Scan for the cell matching the given text and deliver its (x, y) coordinate at center. 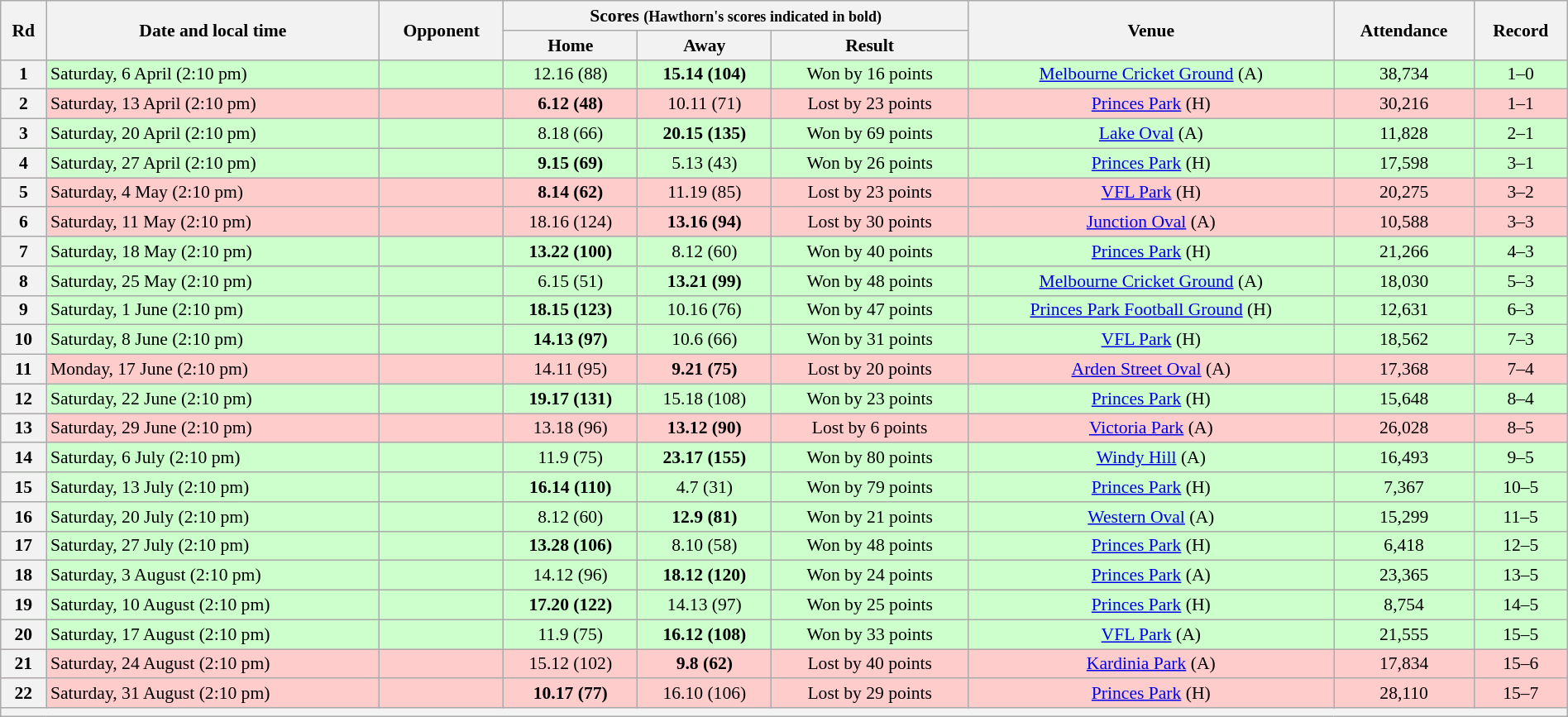
8,754 (1404, 605)
17,598 (1404, 163)
14.11 (95) (571, 370)
Saturday, 11 May (2:10 pm) (213, 222)
13–5 (1520, 576)
Rd (23, 30)
Saturday, 17 August (2:10 pm) (213, 634)
Won by 25 points (870, 605)
Saturday, 3 August (2:10 pm) (213, 576)
Won by 47 points (870, 310)
Arden Street Oval (A) (1151, 370)
Junction Oval (A) (1151, 222)
8.18 (66) (571, 134)
18.16 (124) (571, 222)
7–4 (1520, 370)
15–5 (1520, 634)
12,631 (1404, 310)
11 (23, 370)
Saturday, 1 June (2:10 pm) (213, 310)
23.17 (155) (705, 458)
2 (23, 104)
19 (23, 605)
Saturday, 27 April (2:10 pm) (213, 163)
6.12 (48) (571, 104)
18,030 (1404, 281)
Lake Oval (A) (1151, 134)
10.6 (66) (705, 340)
3–3 (1520, 222)
8–5 (1520, 428)
13.28 (106) (571, 546)
8–4 (1520, 399)
21,266 (1404, 251)
9.15 (69) (571, 163)
Saturday, 29 June (2:10 pm) (213, 428)
9 (23, 310)
Won by 80 points (870, 458)
Home (571, 45)
21 (23, 664)
Won by 24 points (870, 576)
23,365 (1404, 576)
13.16 (94) (705, 222)
Won by 31 points (870, 340)
9.21 (75) (705, 370)
15 (23, 487)
15.12 (102) (571, 664)
Lost by 20 points (870, 370)
18 (23, 576)
Won by 69 points (870, 134)
Won by 16 points (870, 74)
20.15 (135) (705, 134)
17,834 (1404, 664)
Attendance (1404, 30)
6–3 (1520, 310)
Windy Hill (A) (1151, 458)
4–3 (1520, 251)
21,555 (1404, 634)
6.15 (51) (571, 281)
Won by 33 points (870, 634)
12 (23, 399)
10.17 (77) (571, 694)
10.16 (76) (705, 310)
2–1 (1520, 134)
Opponent (442, 30)
5–3 (1520, 281)
Saturday, 18 May (2:10 pm) (213, 251)
9–5 (1520, 458)
Won by 79 points (870, 487)
Saturday, 22 June (2:10 pm) (213, 399)
20 (23, 634)
7,367 (1404, 487)
16.14 (110) (571, 487)
6,418 (1404, 546)
16.12 (108) (705, 634)
Result (870, 45)
5 (23, 193)
Lost by 30 points (870, 222)
Monday, 17 June (2:10 pm) (213, 370)
9.8 (62) (705, 664)
15,648 (1404, 399)
13.12 (90) (705, 428)
Princes Park Football Ground (H) (1151, 310)
20,275 (1404, 193)
10.11 (71) (705, 104)
15–6 (1520, 664)
Won by 40 points (870, 251)
13.21 (99) (705, 281)
Western Oval (A) (1151, 517)
Saturday, 13 July (2:10 pm) (213, 487)
1–0 (1520, 74)
Lost by 6 points (870, 428)
17 (23, 546)
Saturday, 10 August (2:10 pm) (213, 605)
8.10 (58) (705, 546)
7–3 (1520, 340)
3–1 (1520, 163)
6 (23, 222)
11.19 (85) (705, 193)
13 (23, 428)
1–1 (1520, 104)
16.10 (106) (705, 694)
Away (705, 45)
15–7 (1520, 694)
8 (23, 281)
12.9 (81) (705, 517)
14 (23, 458)
Saturday, 4 May (2:10 pm) (213, 193)
4 (23, 163)
Lost by 29 points (870, 694)
30,216 (1404, 104)
Date and local time (213, 30)
12–5 (1520, 546)
5.13 (43) (705, 163)
3 (23, 134)
Saturday, 27 July (2:10 pm) (213, 546)
10,588 (1404, 222)
Won by 23 points (870, 399)
Kardinia Park (A) (1151, 664)
11,828 (1404, 134)
13.18 (96) (571, 428)
22 (23, 694)
Saturday, 20 July (2:10 pm) (213, 517)
3–2 (1520, 193)
19.17 (131) (571, 399)
VFL Park (A) (1151, 634)
4.7 (31) (705, 487)
Scores (Hawthorn's scores indicated in bold) (736, 16)
10 (23, 340)
16 (23, 517)
8.14 (62) (571, 193)
15.14 (104) (705, 74)
Saturday, 6 April (2:10 pm) (213, 74)
Venue (1151, 30)
13.22 (100) (571, 251)
7 (23, 251)
26,028 (1404, 428)
12.16 (88) (571, 74)
18.15 (123) (571, 310)
16,493 (1404, 458)
14.12 (96) (571, 576)
Saturday, 8 June (2:10 pm) (213, 340)
14–5 (1520, 605)
Saturday, 6 July (2:10 pm) (213, 458)
Princes Park (A) (1151, 576)
10–5 (1520, 487)
Record (1520, 30)
Won by 21 points (870, 517)
15,299 (1404, 517)
Won by 26 points (870, 163)
Saturday, 13 April (2:10 pm) (213, 104)
15.18 (108) (705, 399)
Lost by 40 points (870, 664)
Victoria Park (A) (1151, 428)
18,562 (1404, 340)
Saturday, 20 April (2:10 pm) (213, 134)
Saturday, 31 August (2:10 pm) (213, 694)
11–5 (1520, 517)
Saturday, 25 May (2:10 pm) (213, 281)
38,734 (1404, 74)
18.12 (120) (705, 576)
1 (23, 74)
28,110 (1404, 694)
17.20 (122) (571, 605)
Saturday, 24 August (2:10 pm) (213, 664)
17,368 (1404, 370)
